From the cell containing the given text, extract its center point as [X, Y] coordinate. 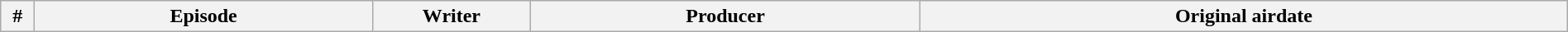
Original airdate [1244, 16]
# [18, 16]
Episode [203, 16]
Writer [452, 16]
Producer [724, 16]
